Provide the [X, Y] coordinate of the cell's center where the given text is located.  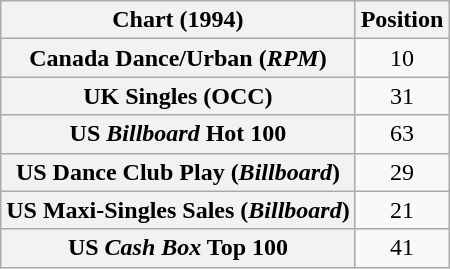
Canada Dance/Urban (RPM) [178, 58]
US Dance Club Play (Billboard) [178, 172]
29 [402, 172]
US Maxi-Singles Sales (Billboard) [178, 210]
31 [402, 96]
10 [402, 58]
21 [402, 210]
Chart (1994) [178, 20]
63 [402, 134]
Position [402, 20]
US Cash Box Top 100 [178, 248]
UK Singles (OCC) [178, 96]
41 [402, 248]
US Billboard Hot 100 [178, 134]
